Locate the cell with the specified text and output its [x, y] center coordinate. 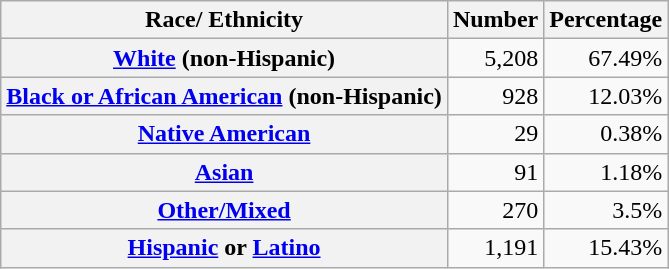
Hispanic or Latino [224, 248]
91 [495, 172]
0.38% [606, 134]
Percentage [606, 20]
Number [495, 20]
Race/ Ethnicity [224, 20]
1.18% [606, 172]
5,208 [495, 58]
White (non-Hispanic) [224, 58]
Other/Mixed [224, 210]
1,191 [495, 248]
67.49% [606, 58]
15.43% [606, 248]
12.03% [606, 96]
Native American [224, 134]
270 [495, 210]
29 [495, 134]
3.5% [606, 210]
Asian [224, 172]
Black or African American (non-Hispanic) [224, 96]
928 [495, 96]
